Scan for the cell matching the given text and deliver its (x, y) coordinate at center. 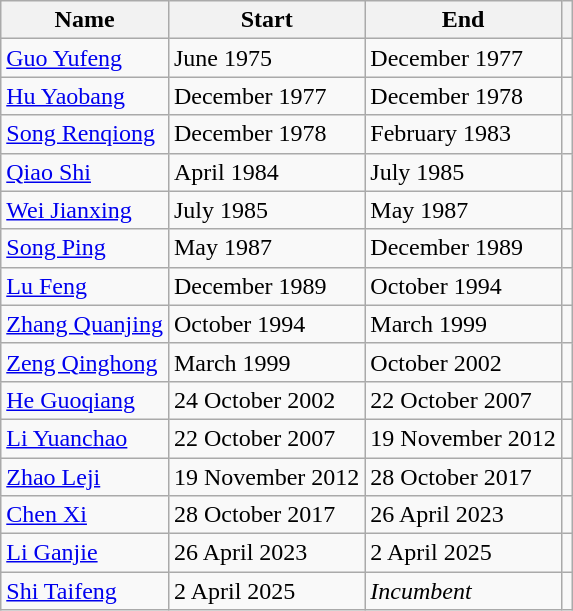
Wei Jianxing (85, 210)
June 1975 (266, 58)
He Guoqiang (85, 400)
Shi Taifeng (85, 591)
October 2002 (463, 362)
Name (85, 20)
Zhao Leji (85, 477)
Lu Feng (85, 286)
Song Renqiong (85, 134)
Zeng Qinghong (85, 362)
February 1983 (463, 134)
Li Ganjie (85, 553)
24 October 2002 (266, 400)
Qiao Shi (85, 172)
Zhang Quanjing (85, 324)
Start (266, 20)
Li Yuanchao (85, 438)
April 1984 (266, 172)
Guo Yufeng (85, 58)
Chen Xi (85, 515)
Incumbent (463, 591)
Song Ping (85, 248)
Hu Yaobang (85, 96)
End (463, 20)
